Locate the cell with the specified text and output its [x, y] center coordinate. 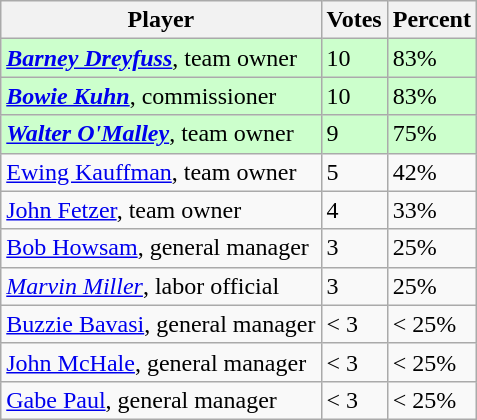
Barney Dreyfuss, team owner [161, 58]
Player [161, 20]
John Fetzer, team owner [161, 210]
9 [354, 134]
Walter O'Malley, team owner [161, 134]
42% [432, 172]
Buzzie Bavasi, general manager [161, 324]
Percent [432, 20]
Ewing Kauffman, team owner [161, 172]
33% [432, 210]
Bob Howsam, general manager [161, 248]
John McHale, general manager [161, 362]
Gabe Paul, general manager [161, 400]
Bowie Kuhn, commissioner [161, 96]
Votes [354, 20]
75% [432, 134]
4 [354, 210]
5 [354, 172]
Marvin Miller, labor official [161, 286]
